Output the [x, y] coordinate of the center of the cell containing the given text.  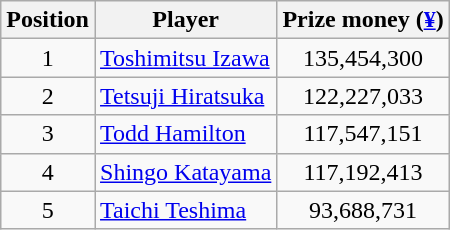
93,688,731 [363, 210]
Toshimitsu Izawa [185, 58]
3 [48, 134]
Shingo Katayama [185, 172]
2 [48, 96]
1 [48, 58]
4 [48, 172]
5 [48, 210]
Player [185, 20]
Prize money (¥) [363, 20]
Tetsuji Hiratsuka [185, 96]
122,227,033 [363, 96]
Todd Hamilton [185, 134]
Position [48, 20]
135,454,300 [363, 58]
117,192,413 [363, 172]
117,547,151 [363, 134]
Taichi Teshima [185, 210]
